Capture the cell that displays the provided text and extract its [X, Y] central coordinate. 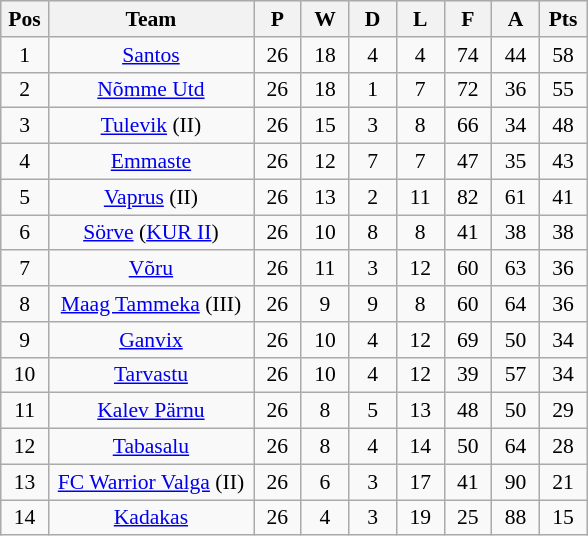
63 [516, 269]
82 [468, 197]
Pos [25, 19]
P [278, 19]
Tabasalu [150, 447]
39 [468, 375]
Tulevik (II) [150, 126]
A [516, 19]
Team [150, 19]
35 [516, 162]
29 [563, 411]
F [468, 19]
55 [563, 90]
72 [468, 90]
43 [563, 162]
FC Warrior Valga (II) [150, 482]
47 [468, 162]
61 [516, 197]
W [325, 19]
Emmaste [150, 162]
Maag Tammeka (III) [150, 304]
Santos [150, 55]
Ganvix [150, 340]
Võru [150, 269]
L [420, 19]
90 [516, 482]
Vaprus (II) [150, 197]
19 [420, 518]
25 [468, 518]
Kadakas [150, 518]
Tarvastu [150, 375]
44 [516, 55]
88 [516, 518]
58 [563, 55]
Pts [563, 19]
D [373, 19]
69 [468, 340]
21 [563, 482]
Kalev Pärnu [150, 411]
74 [468, 55]
17 [420, 482]
66 [468, 126]
57 [516, 375]
Nõmme Utd [150, 90]
28 [563, 447]
Sörve (KUR II) [150, 233]
